For the text-containing cell, return its midpoint in [X, Y] coordinate format. 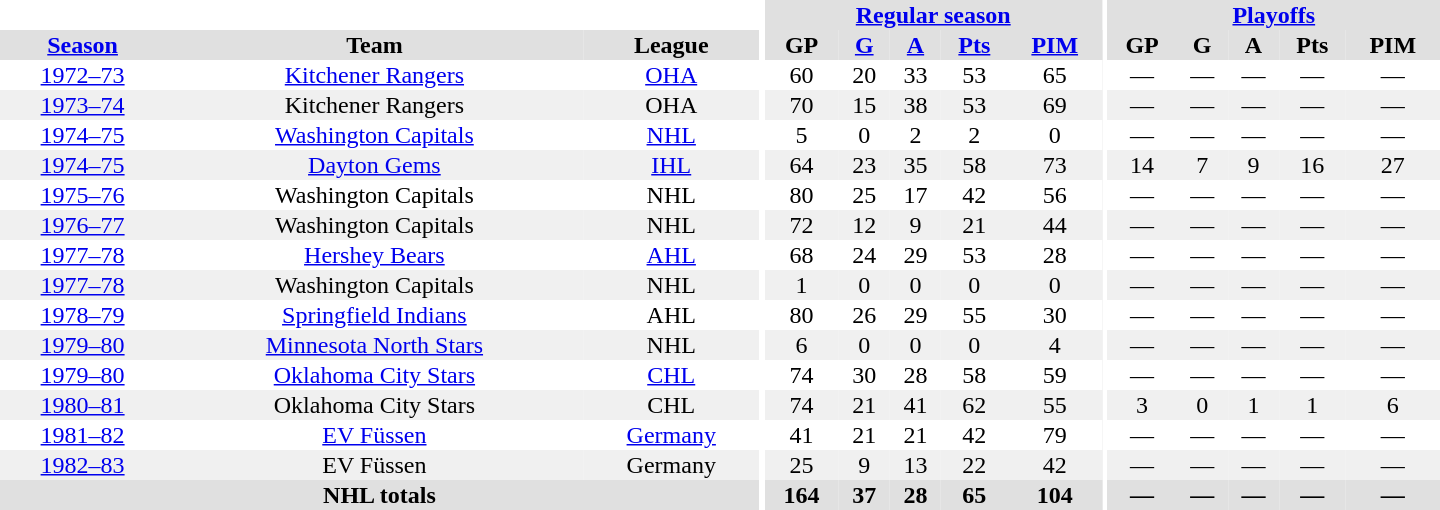
22 [974, 465]
35 [916, 165]
72 [802, 225]
Team [374, 45]
1978–79 [82, 315]
38 [916, 105]
68 [802, 255]
104 [1055, 495]
1980–81 [82, 405]
15 [864, 105]
37 [864, 495]
70 [802, 105]
5 [802, 135]
Season [82, 45]
33 [916, 75]
79 [1055, 435]
4 [1055, 345]
NHL totals [380, 495]
Hershey Bears [374, 255]
1972–73 [82, 75]
56 [1055, 195]
1982–83 [82, 465]
1973–74 [82, 105]
Dayton Gems [374, 165]
Minnesota North Stars [374, 345]
27 [1393, 165]
3 [1142, 405]
14 [1142, 165]
13 [916, 465]
20 [864, 75]
Regular season [934, 15]
7 [1202, 165]
Playoffs [1274, 15]
16 [1312, 165]
1976–77 [82, 225]
24 [864, 255]
59 [1055, 375]
12 [864, 225]
64 [802, 165]
1981–82 [82, 435]
League [672, 45]
26 [864, 315]
44 [1055, 225]
60 [802, 75]
IHL [672, 165]
69 [1055, 105]
1975–76 [82, 195]
17 [916, 195]
Springfield Indians [374, 315]
23 [864, 165]
164 [802, 495]
62 [974, 405]
73 [1055, 165]
